Return the [x, y] coordinate for the center point of the cell that contains the specified text.  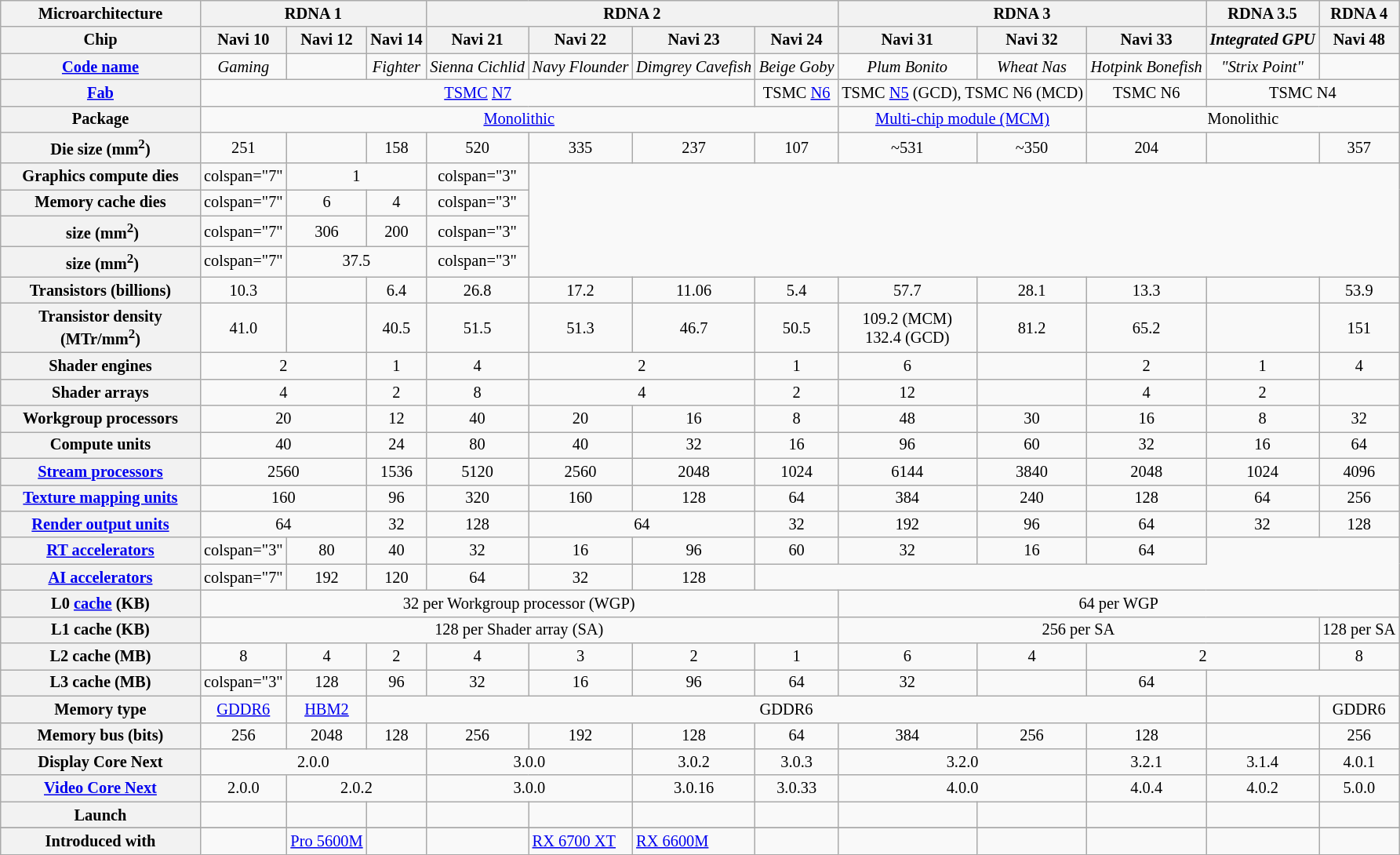
Workgroup processors [100, 419]
L1 cache (KB) [100, 630]
2.0.2 [356, 788]
RDNA 4 [1360, 13]
RDNA 3.5 [1263, 13]
5120 [477, 471]
128 per SA [1360, 630]
Memory cache dies [100, 202]
Compute units [100, 445]
37.5 [356, 262]
Multi-chip module (MCM) [962, 119]
4.0.2 [1263, 788]
204 [1147, 147]
Stream processors [100, 471]
65.2 [1147, 328]
Plum Bonito [907, 67]
26.8 [477, 290]
32 per Workgroup processor (WGP) [519, 603]
200 [396, 231]
Code name [100, 67]
3.0.33 [797, 788]
Navi 14 [396, 40]
335 [580, 147]
~350 [1032, 147]
Gaming [243, 67]
3.1.4 [1263, 762]
3.0.16 [693, 788]
3 [580, 657]
Navi 12 [326, 40]
64 per WGP [1118, 603]
Beige Goby [797, 67]
Shader arrays [100, 392]
Package [100, 119]
4.0.1 [1360, 762]
Navi 32 [1032, 40]
1536 [396, 471]
251 [243, 147]
306 [326, 231]
107 [797, 147]
40.5 [396, 328]
Fighter [396, 67]
TSMC N7 [478, 93]
13.3 [1147, 290]
Transistor density(MTr/mm2) [100, 328]
HBM2 [326, 709]
Microarchitecture [100, 13]
RDNA 2 [632, 13]
256 per SA [1078, 630]
Die size (mm2) [100, 147]
Display Core Next [100, 762]
Shader engines [100, 366]
~531 [907, 147]
3840 [1032, 471]
Dimgrey Cavefish [693, 67]
Graphics compute dies [100, 176]
6144 [907, 471]
53.9 [1360, 290]
Navy Flounder [580, 67]
AI accelerators [100, 577]
Navi 21 [477, 40]
L3 cache (MB) [100, 682]
RX 6700 XT [580, 841]
3.0.3 [797, 762]
Navi 22 [580, 40]
Pro 5600M [326, 841]
81.2 [1032, 328]
Navi 10 [243, 40]
Hotpink Bonefish [1147, 67]
Integrated GPU [1263, 40]
109.2 (MCM)132.4 (GCD) [907, 328]
24 [396, 445]
Video Core Next [100, 788]
320 [477, 498]
3.2.1 [1147, 762]
Navi 31 [907, 40]
RDNA 1 [313, 13]
51.3 [580, 328]
Texture mapping units [100, 498]
4096 [1360, 471]
3.0.2 [693, 762]
41.0 [243, 328]
L2 cache (MB) [100, 657]
RX 6600M [693, 841]
151 [1360, 328]
Sienna Cichlid [477, 67]
Render output units [100, 524]
Chip [100, 40]
L0 cache (KB) [100, 603]
57.7 [907, 290]
Navi 24 [797, 40]
Wheat Nas [1032, 67]
4.0.4 [1147, 788]
Navi 48 [1360, 40]
6.4 [396, 290]
357 [1360, 147]
50.5 [797, 328]
4.0.0 [962, 788]
Memory bus (bits) [100, 736]
128 per Shader array (SA) [519, 630]
5.0.0 [1360, 788]
Fab [100, 93]
Navi 33 [1147, 40]
RT accelerators [100, 551]
RDNA 3 [1021, 13]
240 [1032, 498]
48 [907, 419]
Memory type [100, 709]
520 [477, 147]
46.7 [693, 328]
Introduced with [100, 841]
30 [1032, 419]
158 [396, 147]
3.2.0 [962, 762]
28.1 [1032, 290]
Launch [100, 815]
237 [693, 147]
120 [396, 577]
5.4 [797, 290]
TSMC N5 (GCD), TSMC N6 (MCD) [962, 93]
51.5 [477, 328]
Navi 23 [693, 40]
TSMC N4 [1303, 93]
Transistors (billions) [100, 290]
10.3 [243, 290]
"Strix Point" [1263, 67]
17.2 [580, 290]
11.06 [693, 290]
